Find where the given text appears and provide that cell's center as [x, y] coordinate. 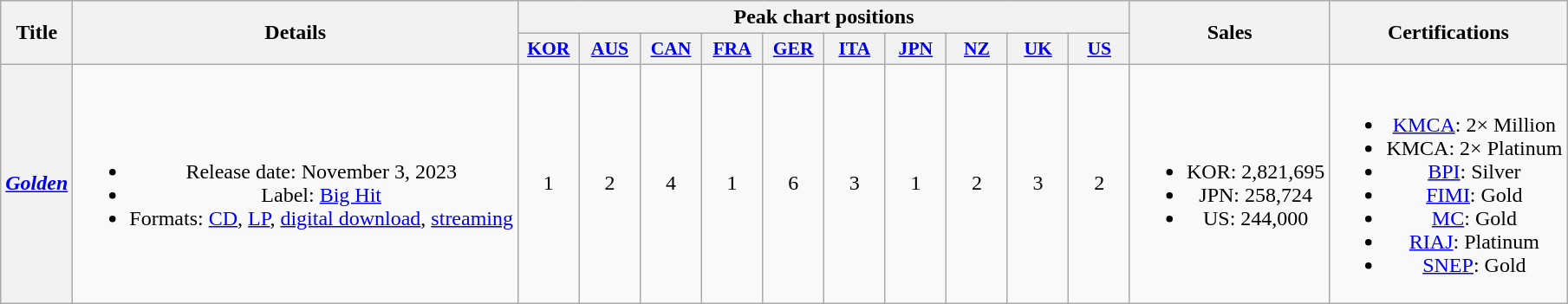
JPN [915, 49]
UK [1038, 49]
4 [671, 184]
Sales [1229, 33]
Release date: November 3, 2023Label: Big HitFormats: CD, LP, digital download, streaming [296, 184]
AUS [610, 49]
KMCA: 2× MillionKMCA: 2× PlatinumBPI: SilverFIMI: GoldMC: GoldRIAJ: PlatinumSNEP: Gold [1448, 184]
Title [36, 33]
US [1099, 49]
Certifications [1448, 33]
Golden [36, 184]
KOR: 2,821,695JPN: 258,724US: 244,000 [1229, 184]
NZ [978, 49]
Details [296, 33]
6 [794, 184]
GER [794, 49]
ITA [855, 49]
Peak chart positions [824, 17]
CAN [671, 49]
KOR [550, 49]
FRA [732, 49]
